Capture the cell that displays the provided text and extract its (X, Y) central coordinate. 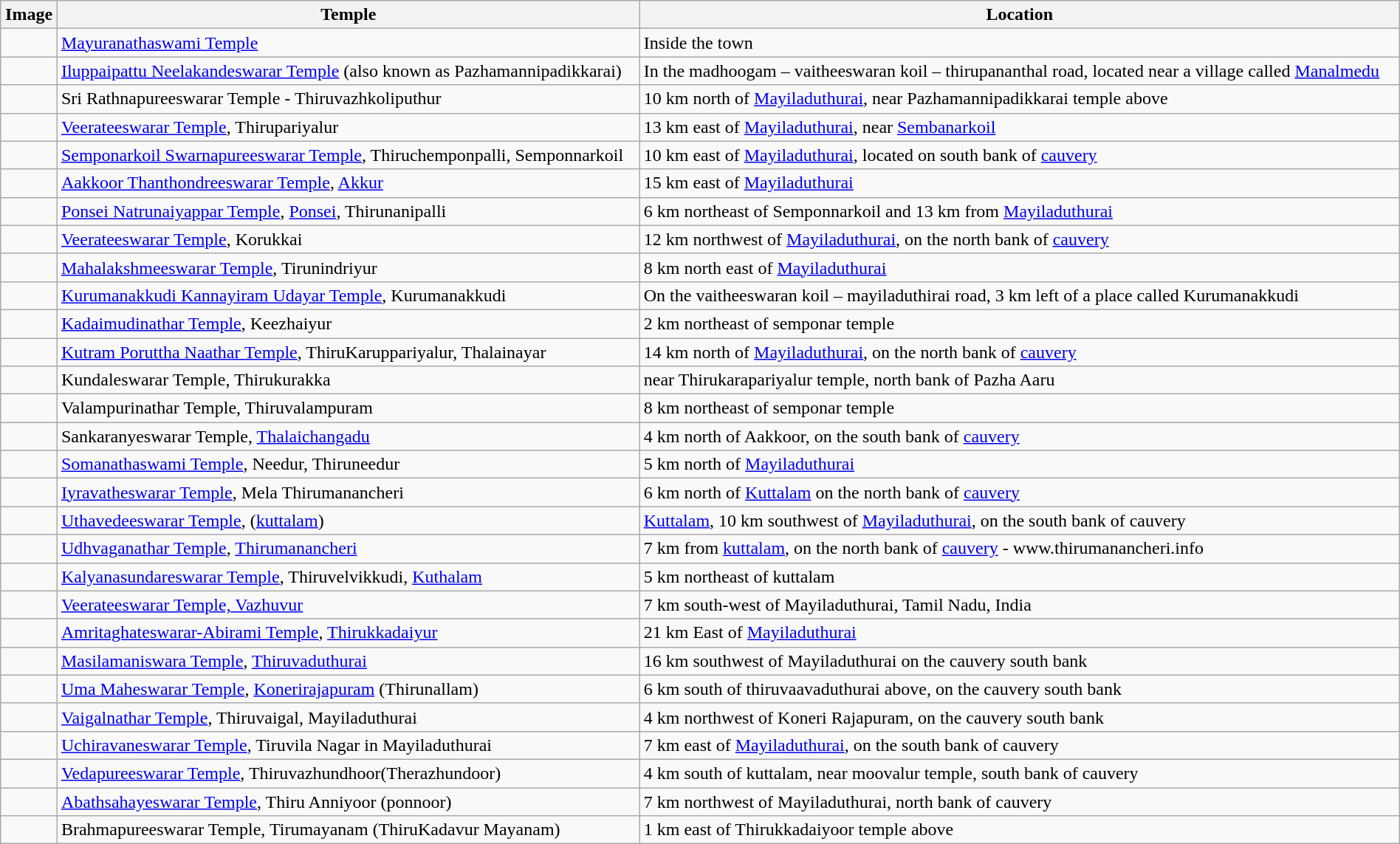
Uchiravaneswarar Temple, Tiruvila Nagar in Mayiladuthurai (349, 745)
Abathsahayeswarar Temple, Thiru Anniyoor (ponnoor) (349, 801)
In the madhoogam – vaitheeswaran koil – thirupananthal road, located near a village called Manalmedu (1019, 71)
Uthavedeeswarar Temple, (kuttalam) (349, 521)
14 km north of Mayiladuthurai, on the north bank of cauvery (1019, 352)
Uma Maheswarar Temple, Konerirajapuram (Thirunallam) (349, 689)
Veerateeswarar Temple, Vazhuvur (349, 605)
Iluppaipattu Neelakandeswarar Temple (also known as Pazhamannipadikkarai) (349, 71)
21 km East of Mayiladuthurai (1019, 633)
7 km east of Mayiladuthurai, on the south bank of cauvery (1019, 745)
Vaigalnathar Temple, Thiruvaigal, Mayiladuthurai (349, 717)
Veerateeswarar Temple, Thirupariyalur (349, 127)
Mahalakshmeeswarar Temple, Tirunindriyur (349, 267)
Udhvaganathar Temple, Thirumanancheri (349, 549)
15 km east of Mayiladuthurai (1019, 183)
Aakkoor Thanthondreeswarar Temple, Akkur (349, 183)
6 km south of thiruvaavaduthurai above, on the cauvery south bank (1019, 689)
Somanathaswami Temple, Needur, Thiruneedur (349, 464)
Temple (349, 15)
6 km north of Kuttalam on the north bank of cauvery (1019, 493)
4 km north of Aakkoor, on the south bank of cauvery (1019, 436)
Sankaranyeswarar Temple, Thalaichangadu (349, 436)
6 km northeast of Semponnarkoil and 13 km from Mayiladuthurai (1019, 211)
near Thirukarapariyalur temple, north bank of Pazha Aaru (1019, 380)
Amritaghateswarar-Abirami Temple, Thirukkadaiyur (349, 633)
4 km northwest of Koneri Rajapuram, on the cauvery south bank (1019, 717)
On the vaitheeswaran koil – mayiladuthirai road, 3 km left of a place called Kurumanakkudi (1019, 295)
Kadaimudinathar Temple, Keezhaiyur (349, 323)
Kutram Poruttha Naathar Temple, ThiruKaruppariyalur, Thalainayar (349, 352)
Location (1019, 15)
4 km south of kuttalam, near moovalur temple, south bank of cauvery (1019, 773)
5 km northeast of kuttalam (1019, 577)
Kurumanakkudi Kannayiram Udayar Temple, Kurumanakkudi (349, 295)
7 km south-west of Mayiladuthurai, Tamil Nadu, India (1019, 605)
Inside the town (1019, 43)
2 km northeast of semponar temple (1019, 323)
Valampurinathar Temple, Thiruvalampuram (349, 408)
Mayuranathaswami Temple (349, 43)
Vedapureeswarar Temple, Thiruvazhundhoor(Therazhundoor) (349, 773)
Ponsei Natrunaiyappar Temple, Ponsei, Thirunanipalli (349, 211)
Image (30, 15)
Kalyanasundareswarar Temple, Thiruvelvikkudi, Kuthalam (349, 577)
8 km northeast of semponar temple (1019, 408)
12 km northwest of Mayiladuthurai, on the north bank of cauvery (1019, 239)
Kuttalam, 10 km southwest of Mayiladuthurai, on the south bank of cauvery (1019, 521)
Semponarkoil Swarnapureeswarar Temple, Thiruchemponpalli, Semponnarkoil (349, 155)
10 km north of Mayiladuthurai, near Pazhamannipadikkarai temple above (1019, 99)
10 km east of Mayiladuthurai, located on south bank of cauvery (1019, 155)
7 km northwest of Mayiladuthurai, north bank of cauvery (1019, 801)
8 km north east of Mayiladuthurai (1019, 267)
Iyravatheswarar Temple, Mela Thirumanancheri (349, 493)
16 km southwest of Mayiladuthurai on the cauvery south bank (1019, 661)
Veerateeswarar Temple, Korukkai (349, 239)
5 km north of Mayiladuthurai (1019, 464)
13 km east of Mayiladuthurai, near Sembanarkoil (1019, 127)
1 km east of Thirukkadaiyoor temple above (1019, 830)
Masilamaniswara Temple, Thiruvaduthurai (349, 661)
Kundaleswarar Temple, Thirukurakka (349, 380)
7 km from kuttalam, on the north bank of cauvery - www.thirumanancheri.info (1019, 549)
Sri Rathnapureeswarar Temple - Thiruvazhkoliputhur (349, 99)
Brahmapureeswarar Temple, Tirumayanam (ThiruKadavur Mayanam) (349, 830)
